Provide the [x, y] coordinate of the cell's center where the given text is located.  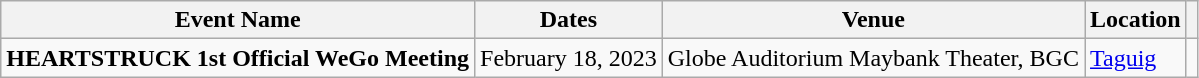
Dates [569, 20]
February 18, 2023 [569, 58]
Venue [873, 20]
HEARTSTRUCK 1st Official WeGo Meeting [238, 58]
Globe Auditorium Maybank Theater, BGC [873, 58]
Event Name [238, 20]
Location [1135, 20]
Taguig [1135, 58]
